Locate the cell with the specified text and output its (x, y) center coordinate. 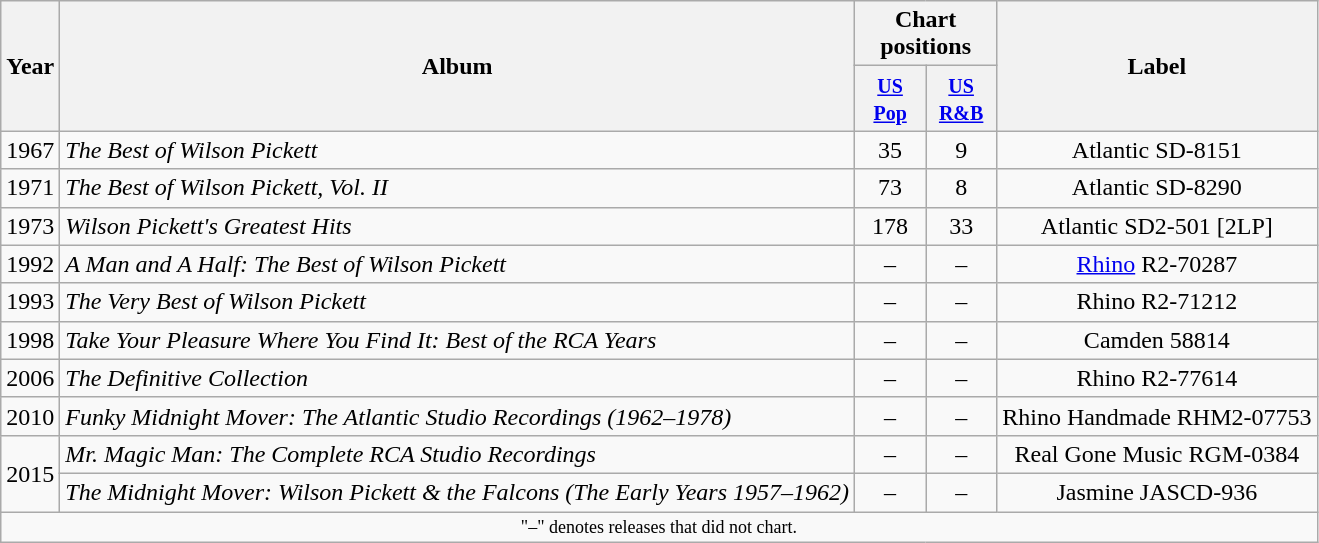
Album (458, 66)
Mr. Magic Man: The Complete RCA Studio Recordings (458, 454)
"–" denotes releases that did not chart. (659, 528)
Rhino R2-77614 (1157, 378)
35 (890, 150)
1992 (30, 264)
178 (890, 226)
The Definitive Collection (458, 378)
1993 (30, 302)
Atlantic SD-8151 (1157, 150)
Take Your Pleasure Where You Find It: Best of the RCA Years (458, 340)
Atlantic SD-8290 (1157, 188)
US R&B (962, 98)
The Midnight Mover: Wilson Pickett & the Falcons (The Early Years 1957–1962) (458, 492)
Year (30, 66)
Wilson Pickett's Greatest Hits (458, 226)
1971 (30, 188)
2015 (30, 473)
Real Gone Music RGM-0384 (1157, 454)
Rhino Handmade RHM2-07753 (1157, 416)
Rhino R2-70287 (1157, 264)
Label (1157, 66)
8 (962, 188)
1967 (30, 150)
Atlantic SD2-501 [2LP] (1157, 226)
9 (962, 150)
Chart positions (926, 34)
Rhino R2-71212 (1157, 302)
The Very Best of Wilson Pickett (458, 302)
Jasmine JASCD-936 (1157, 492)
US Pop (890, 98)
33 (962, 226)
2006 (30, 378)
1973 (30, 226)
2010 (30, 416)
The Best of Wilson Pickett, Vol. II (458, 188)
73 (890, 188)
Camden 58814 (1157, 340)
The Best of Wilson Pickett (458, 150)
Funky Midnight Mover: The Atlantic Studio Recordings (1962–1978) (458, 416)
1998 (30, 340)
A Man and A Half: The Best of Wilson Pickett (458, 264)
